Output the [x, y] coordinate of the center of the cell containing the given text.  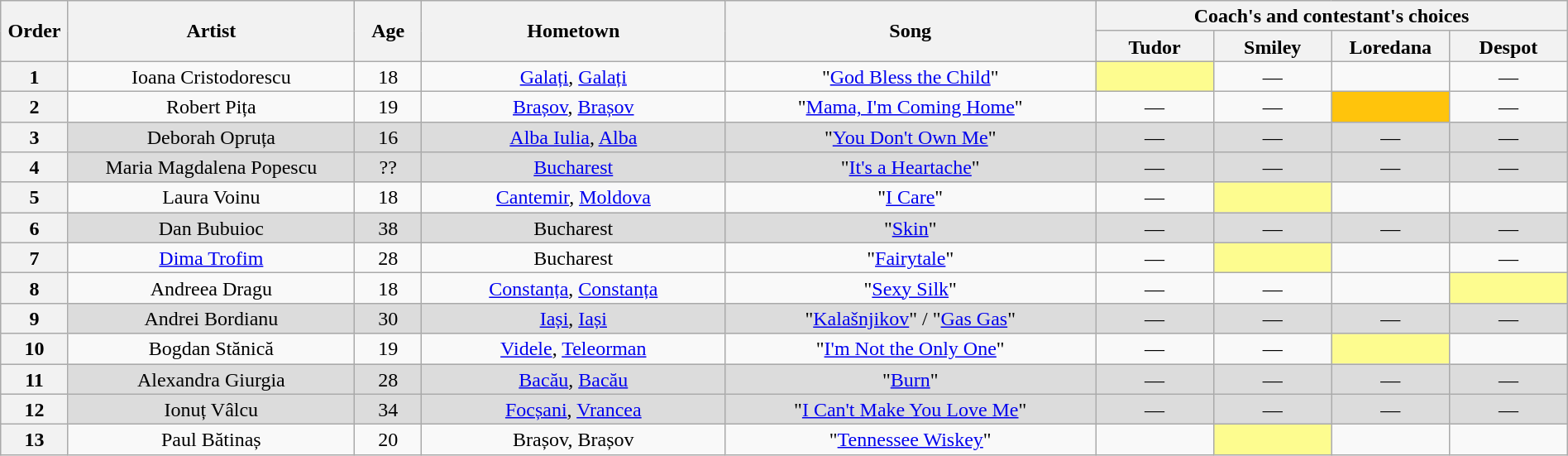
"It's a Heartache" [911, 167]
34 [389, 409]
2 [35, 106]
4 [35, 167]
Dima Trofim [211, 258]
Bogdan Stănică [211, 349]
Focșani, Vrancea [574, 409]
11 [35, 379]
Ionuț Vâlcu [211, 409]
8 [35, 288]
"Mama, I'm Coming Home" [911, 106]
Iași, Iași [574, 318]
Alba Iulia, Alba [574, 137]
Videle, Teleorman [574, 349]
Tudor [1154, 46]
Smiley [1272, 46]
Despot [1508, 46]
Maria Magdalena Popescu [211, 167]
1 [35, 76]
"God Bless the Child" [911, 76]
Ioana Cristodorescu [211, 76]
"I Can't Make You Love Me" [911, 409]
Hometown [574, 31]
10 [35, 349]
"I'm Not the Only One" [911, 349]
Constanța, Constanța [574, 288]
7 [35, 258]
"Burn" [911, 379]
"Sexy Silk" [911, 288]
Robert Pița [211, 106]
5 [35, 197]
Age [389, 31]
6 [35, 228]
"Kalašnjikov" / "Gas Gas" [911, 318]
Alexandra Giurgia [211, 379]
Loredana [1391, 46]
Artist [211, 31]
13 [35, 440]
?? [389, 167]
Paul Bătinaș [211, 440]
Cantemir, Moldova [574, 197]
"Skin" [911, 228]
Andreea Dragu [211, 288]
"I Care" [911, 197]
Deborah Opruța [211, 137]
12 [35, 409]
"Fairytale" [911, 258]
9 [35, 318]
Song [911, 31]
Order [35, 31]
Andrei Bordianu [211, 318]
"You Don't Own Me" [911, 137]
"Tennessee Wiskey" [911, 440]
Coach's and contestant's choices [1331, 17]
16 [389, 137]
Bacău, Bacău [574, 379]
38 [389, 228]
Dan Bubuioc [211, 228]
Galați, Galați [574, 76]
Laura Voinu [211, 197]
20 [389, 440]
30 [389, 318]
3 [35, 137]
